Locate the cell with the specified text and output its (X, Y) center coordinate. 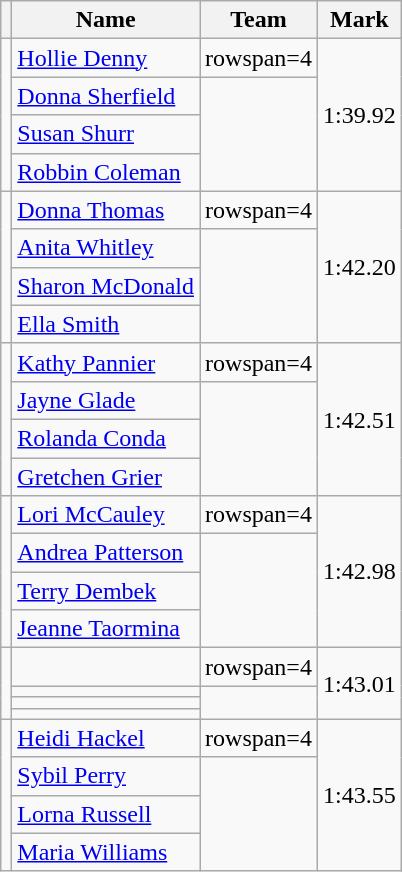
Donna Sherfield (106, 96)
Team (259, 20)
1:42.98 (359, 572)
Donna Thomas (106, 210)
Heidi Hackel (106, 738)
Robbin Coleman (106, 172)
Gretchen Grier (106, 477)
Sybil Perry (106, 776)
1:42.51 (359, 419)
Hollie Denny (106, 58)
Susan Shurr (106, 134)
Name (106, 20)
Ella Smith (106, 324)
Rolanda Conda (106, 438)
1:43.01 (359, 684)
Andrea Patterson (106, 553)
Lori McCauley (106, 515)
Jeanne Taormina (106, 629)
Maria Williams (106, 852)
Terry Dembek (106, 591)
Jayne Glade (106, 400)
1:39.92 (359, 115)
Lorna Russell (106, 814)
Kathy Pannier (106, 362)
Mark (359, 20)
Anita Whitley (106, 248)
1:42.20 (359, 267)
Sharon McDonald (106, 286)
1:43.55 (359, 795)
